Pinpoint the cell where the given text exists, returning its [X, Y] midpoint coordinate. 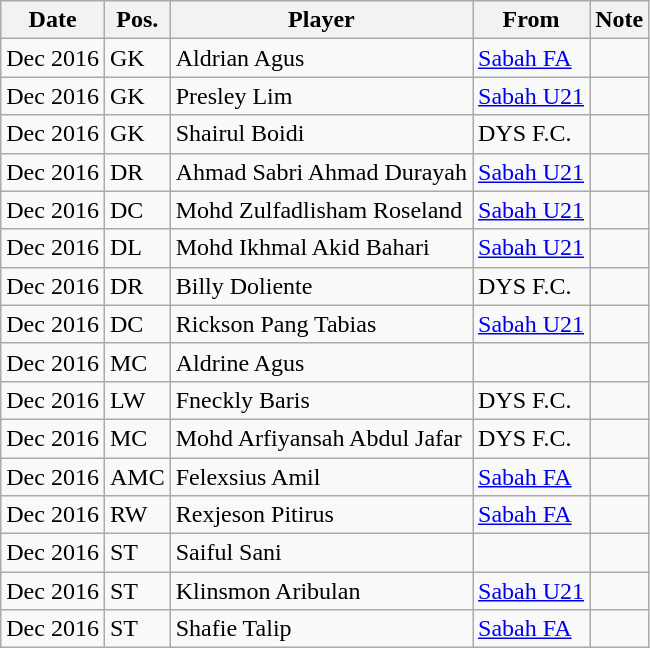
Shairul Boidi [321, 134]
Rickson Pang Tabias [321, 324]
Player [321, 20]
Date [53, 20]
Pos. [137, 20]
Presley Lim [321, 96]
Note [620, 20]
Klinsmon Aribulan [321, 591]
Shafie Talip [321, 629]
Mohd Ikhmal Akid Bahari [321, 248]
LW [137, 400]
Rexjeson Pitirus [321, 515]
Saiful Sani [321, 553]
From [532, 20]
Billy Doliente [321, 286]
Aldrine Agus [321, 362]
DL [137, 248]
Mohd Zulfadlisham Roseland [321, 210]
Ahmad Sabri Ahmad Durayah [321, 172]
Aldrian Agus [321, 58]
Felexsius Amil [321, 477]
Fneckly Baris [321, 400]
AMC [137, 477]
RW [137, 515]
Mohd Arfiyansah Abdul Jafar [321, 438]
